For the text-containing cell, return its midpoint in (X, Y) coordinate format. 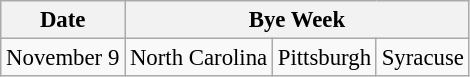
Syracuse (422, 58)
Date (63, 20)
Pittsburgh (324, 58)
North Carolina (199, 58)
Bye Week (298, 20)
November 9 (63, 58)
